Locate the cell with the specified text and output its [x, y] center coordinate. 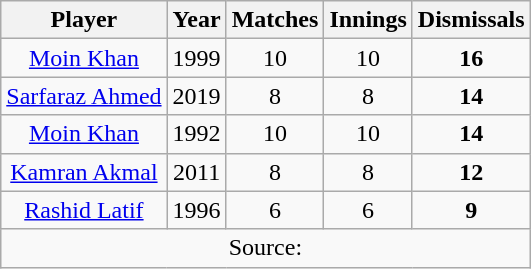
1992 [196, 134]
Source: [266, 248]
9 [471, 210]
16 [471, 58]
Matches [275, 20]
Rashid Latif [84, 210]
Innings [368, 20]
Player [84, 20]
2011 [196, 172]
Year [196, 20]
1999 [196, 58]
Dismissals [471, 20]
Sarfaraz Ahmed [84, 96]
2019 [196, 96]
1996 [196, 210]
Kamran Akmal [84, 172]
12 [471, 172]
